Locate the cell with the specified text and output its (X, Y) center coordinate. 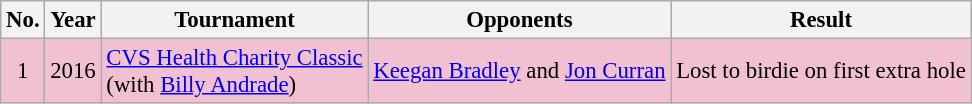
Result (821, 20)
No. (23, 20)
Tournament (234, 20)
2016 (73, 72)
Opponents (520, 20)
CVS Health Charity Classic(with Billy Andrade) (234, 72)
Lost to birdie on first extra hole (821, 72)
1 (23, 72)
Year (73, 20)
Keegan Bradley and Jon Curran (520, 72)
